Extract the (X, Y) coordinate from the center of the cell holding the provided text.  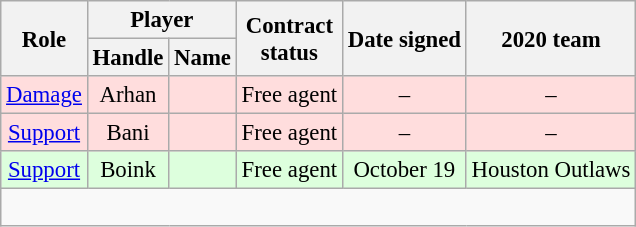
Role (44, 38)
Bani (128, 133)
Name (203, 58)
2020 team (550, 38)
Houston Outlaws (550, 170)
Date signed (404, 38)
Damage (44, 95)
Contractstatus (289, 38)
Arhan (128, 95)
Handle (128, 58)
Boink (128, 170)
Player (162, 20)
October 19 (404, 170)
